Scan for the cell matching the given text and deliver its [X, Y] coordinate at center. 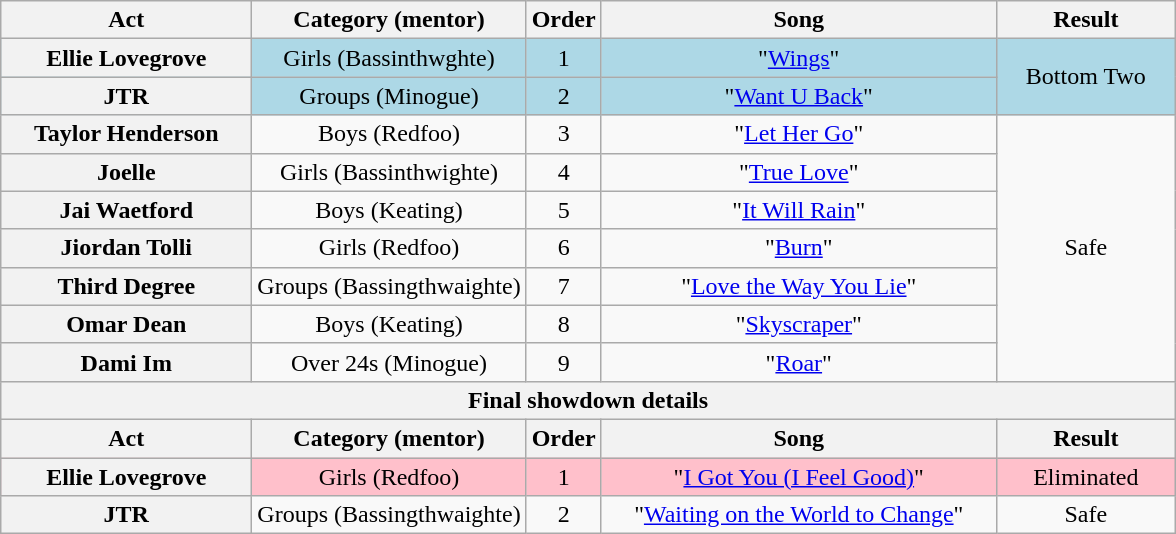
6 [564, 248]
Groups (Minogue) [389, 96]
"It Will Rain" [798, 210]
"Skyscraper" [798, 324]
Omar Dean [126, 324]
"Wings" [798, 58]
9 [564, 362]
Girls (Bassinthwighte) [389, 172]
Over 24s (Minogue) [389, 362]
"Waiting on the World to Change" [798, 515]
8 [564, 324]
Third Degree [126, 286]
3 [564, 134]
"Burn" [798, 248]
Jai Waetford [126, 210]
"Love the Way You Lie" [798, 286]
"True Love" [798, 172]
Girls (Bassinthwghte) [389, 58]
Boys (Redfoo) [389, 134]
Final showdown details [588, 400]
"Let Her Go" [798, 134]
Eliminated [1086, 477]
Jiordan Tolli [126, 248]
7 [564, 286]
"Want U Back" [798, 96]
Bottom Two [1086, 77]
"I Got You (I Feel Good)" [798, 477]
Joelle [126, 172]
5 [564, 210]
Taylor Henderson [126, 134]
4 [564, 172]
Dami Im [126, 362]
"Roar" [798, 362]
